Determine the (x, y) coordinate at the center of the cell enclosing the given text.  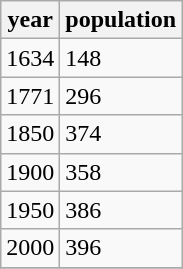
386 (121, 210)
population (121, 20)
1850 (30, 134)
358 (121, 172)
2000 (30, 248)
148 (121, 58)
296 (121, 96)
1771 (30, 96)
1634 (30, 58)
396 (121, 248)
1900 (30, 172)
1950 (30, 210)
year (30, 20)
374 (121, 134)
